For the text-containing cell, return its midpoint in (X, Y) coordinate format. 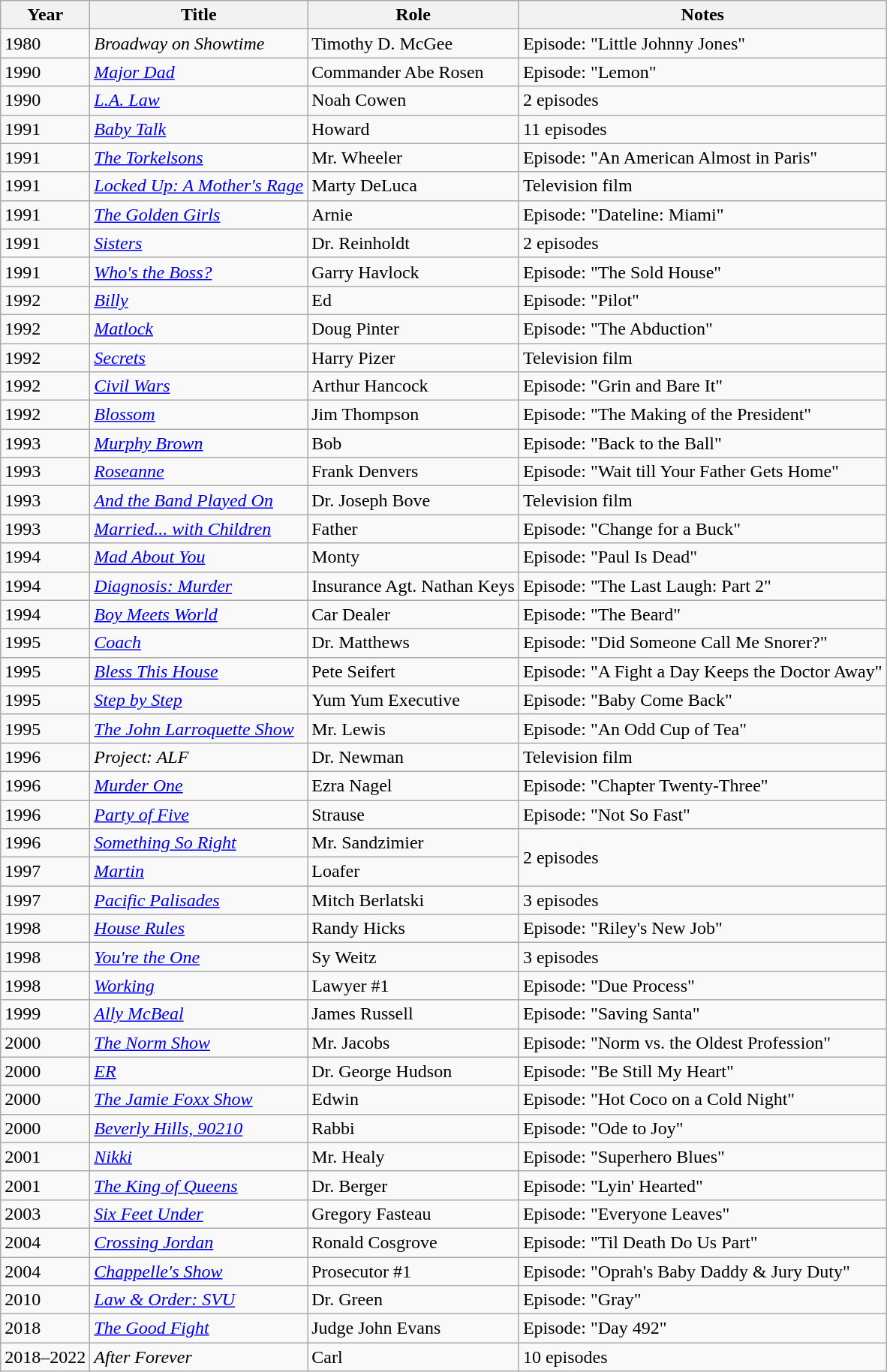
Doug Pinter (413, 329)
The John Larroquette Show (199, 728)
Car Dealer (413, 614)
Episode: "Hot Coco on a Cold Night" (702, 1100)
Episode: "Chapter Twenty-Three" (702, 785)
Crossing Jordan (199, 1242)
Monty (413, 557)
Episode: "Back to the Ball" (702, 443)
Episode: "Everyone Leaves" (702, 1214)
Prosecutor #1 (413, 1271)
Episode: "A Fight a Day Keeps the Doctor Away" (702, 671)
Mad About You (199, 557)
Timothy D. McGee (413, 44)
Episode: "Grin and Bare It" (702, 386)
Episode: "The Abduction" (702, 329)
Episode: "Dateline: Miami" (702, 215)
Marty DeLuca (413, 186)
Ezra Nagel (413, 785)
Something So Right (199, 843)
Noah Cowen (413, 101)
Episode: "Oprah's Baby Daddy & Jury Duty" (702, 1271)
Blossom (199, 415)
Boy Meets World (199, 614)
Ronald Cosgrove (413, 1242)
Who's the Boss? (199, 272)
The Torkelsons (199, 158)
Major Dad (199, 72)
Jim Thompson (413, 415)
Loafer (413, 872)
Step by Step (199, 700)
ER (199, 1071)
Sisters (199, 243)
Dr. Newman (413, 757)
Episode: "The Making of the President" (702, 415)
Episode: "Lyin' Hearted" (702, 1185)
L.A. Law (199, 101)
Murphy Brown (199, 443)
Episode: "An Odd Cup of Tea" (702, 728)
Edwin (413, 1100)
Episode: "An American Almost in Paris" (702, 158)
Episode: "Saving Santa" (702, 1014)
Episode: "Baby Come Back" (702, 700)
Working (199, 986)
Episode: "Paul Is Dead" (702, 557)
Episode: "The Last Laugh: Part 2" (702, 586)
Episode: "Ode to Joy" (702, 1128)
Episode: "Superhero Blues" (702, 1157)
Gregory Fasteau (413, 1214)
Randy Hicks (413, 929)
Episode: "Be Still My Heart" (702, 1071)
Broadway on Showtime (199, 44)
Episode: "Little Johnny Jones" (702, 44)
Pacific Palisades (199, 900)
Bob (413, 443)
1999 (45, 1014)
Carl (413, 1357)
Dr. Joseph Bove (413, 500)
And the Band Played On (199, 500)
Pete Seifert (413, 671)
Party of Five (199, 814)
1980 (45, 44)
Arnie (413, 215)
Roseanne (199, 472)
The Norm Show (199, 1043)
Episode: "Gray" (702, 1300)
Mr. Healy (413, 1157)
Role (413, 15)
Howard (413, 129)
Mr. Sandzimier (413, 843)
Yum Yum Executive (413, 700)
Strause (413, 814)
Episode: "Norm vs. the Oldest Profession" (702, 1043)
Commander Abe Rosen (413, 72)
Episode: "Wait till Your Father Gets Home" (702, 472)
2018 (45, 1328)
Matlock (199, 329)
11 episodes (702, 129)
Insurance Agt. Nathan Keys (413, 586)
Episode: "Lemon" (702, 72)
Title (199, 15)
Dr. Berger (413, 1185)
Lawyer #1 (413, 986)
Beverly Hills, 90210 (199, 1128)
Year (45, 15)
Episode: "The Sold House" (702, 272)
Ally McBeal (199, 1014)
Nikki (199, 1157)
Garry Havlock (413, 272)
Civil Wars (199, 386)
Notes (702, 15)
10 episodes (702, 1357)
Mr. Jacobs (413, 1043)
Episode: "Did Someone Call Me Snorer?" (702, 643)
Mitch Berlatski (413, 900)
Coach (199, 643)
Harry Pizer (413, 358)
Mr. Lewis (413, 728)
Dr. George Hudson (413, 1071)
Secrets (199, 358)
The Golden Girls (199, 215)
Bless This House (199, 671)
The Jamie Foxx Show (199, 1100)
After Forever (199, 1357)
You're the One (199, 957)
Judge John Evans (413, 1328)
James Russell (413, 1014)
2018–2022 (45, 1357)
Episode: "Riley's New Job" (702, 929)
Baby Talk (199, 129)
Arthur Hancock (413, 386)
Episode: "Not So Fast" (702, 814)
Sy Weitz (413, 957)
Project: ALF (199, 757)
Episode: "Til Death Do Us Part" (702, 1242)
Locked Up: A Mother's Rage (199, 186)
Dr. Matthews (413, 643)
Episode: "Due Process" (702, 986)
2003 (45, 1214)
Dr. Green (413, 1300)
Married... with Children (199, 529)
Martin (199, 872)
Diagnosis: Murder (199, 586)
The Good Fight (199, 1328)
Ed (413, 300)
Dr. Reinholdt (413, 243)
Father (413, 529)
Mr. Wheeler (413, 158)
Chappelle's Show (199, 1271)
Frank Denvers (413, 472)
Episode: "Pilot" (702, 300)
Murder One (199, 785)
Episode: "Change for a Buck" (702, 529)
House Rules (199, 929)
Billy (199, 300)
2010 (45, 1300)
Episode: "The Beard" (702, 614)
The King of Queens (199, 1185)
Episode: "Day 492" (702, 1328)
Rabbi (413, 1128)
Six Feet Under (199, 1214)
Law & Order: SVU (199, 1300)
